Determine the [x, y] coordinate at the center of the cell enclosing the given text.  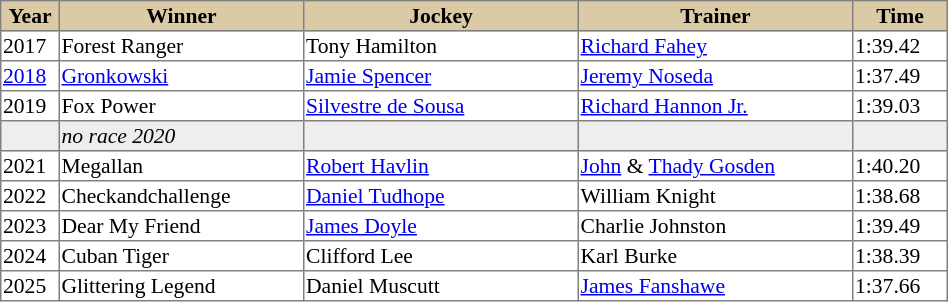
Jeremy Noseda [715, 76]
Daniel Tudhope [441, 196]
Richard Fahey [715, 46]
Clifford Lee [441, 256]
Jockey [441, 16]
James Doyle [441, 226]
Forest Ranger [181, 46]
2021 [30, 166]
2017 [30, 46]
Year [30, 16]
Charlie Johnston [715, 226]
1:39.03 [900, 106]
Gronkowski [181, 76]
2023 [30, 226]
Winner [181, 16]
1:38.39 [900, 256]
Cuban Tiger [181, 256]
Richard Hannon Jr. [715, 106]
Megallan [181, 166]
Glittering Legend [181, 286]
Jamie Spencer [441, 76]
1:39.42 [900, 46]
Time [900, 16]
Karl Burke [715, 256]
2022 [30, 196]
William Knight [715, 196]
Robert Havlin [441, 166]
1:37.49 [900, 76]
Tony Hamilton [441, 46]
Daniel Muscutt [441, 286]
Fox Power [181, 106]
Checkandchallenge [181, 196]
no race 2020 [181, 136]
James Fanshawe [715, 286]
2018 [30, 76]
1:40.20 [900, 166]
2024 [30, 256]
Dear My Friend [181, 226]
Trainer [715, 16]
2025 [30, 286]
1:38.68 [900, 196]
1:37.66 [900, 286]
2019 [30, 106]
Silvestre de Sousa [441, 106]
1:39.49 [900, 226]
John & Thady Gosden [715, 166]
